Identify which cell holds the provided text, then report its [X, Y] central coordinate. 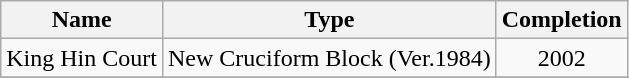
Type [329, 20]
Completion [562, 20]
King Hin Court [82, 58]
2002 [562, 58]
New Cruciform Block (Ver.1984) [329, 58]
Name [82, 20]
